From the cell containing the given text, extract its center point as [X, Y] coordinate. 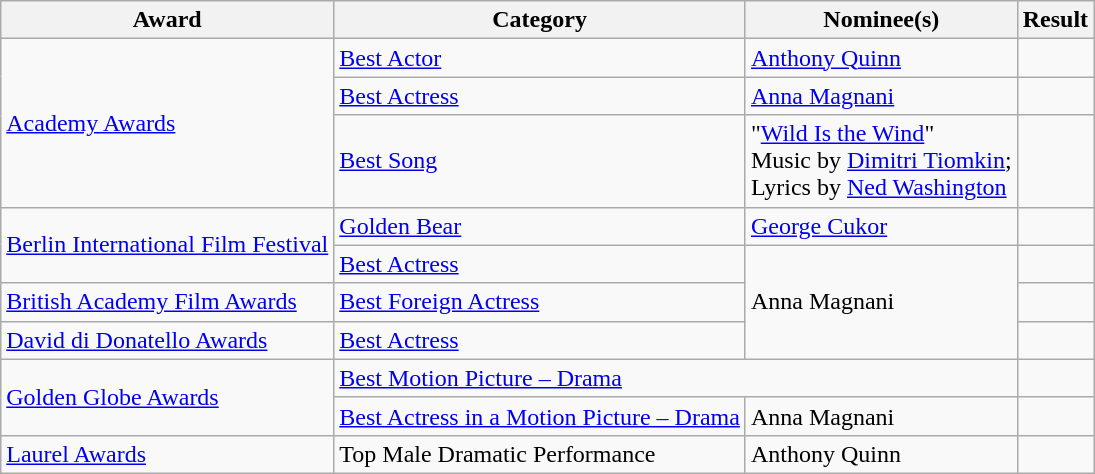
David di Donatello Awards [168, 340]
Best Song [540, 161]
Best Actor [540, 58]
Award [168, 20]
Academy Awards [168, 123]
Laurel Awards [168, 454]
Category [540, 20]
Best Foreign Actress [540, 302]
Top Male Dramatic Performance [540, 454]
Result [1055, 20]
George Cukor [881, 226]
Berlin International Film Festival [168, 245]
Best Motion Picture – Drama [676, 378]
Golden Bear [540, 226]
British Academy Film Awards [168, 302]
"Wild Is the Wind" Music by Dimitri Tiomkin; Lyrics by Ned Washington [881, 161]
Nominee(s) [881, 20]
Best Actress in a Motion Picture – Drama [540, 416]
Golden Globe Awards [168, 397]
